Determine the (x, y) coordinate at the center of the cell enclosing the given text.  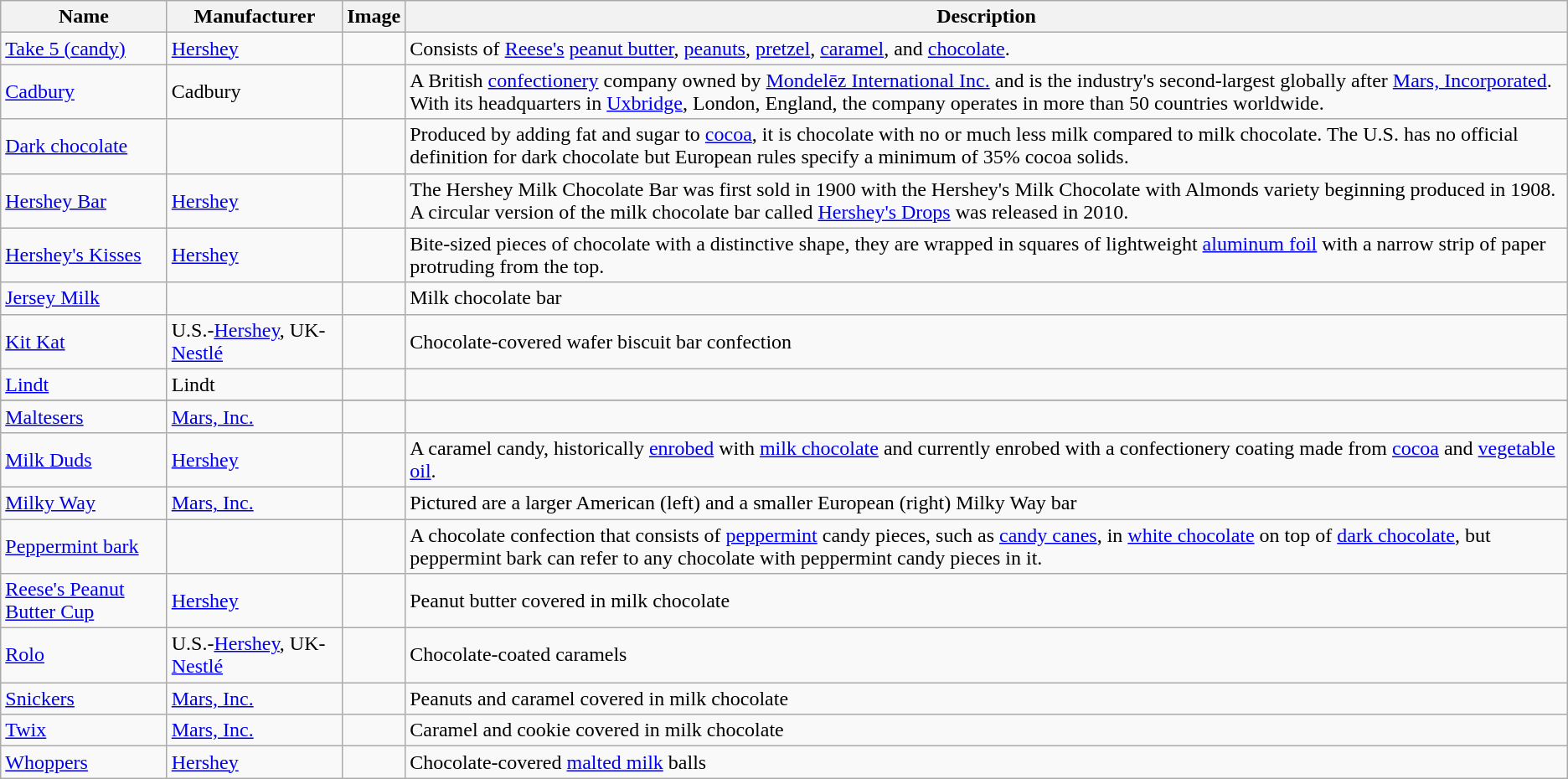
Dark chocolate (84, 146)
Take 5 (candy) (84, 49)
Hershey's Kisses (84, 255)
Maltesers (84, 416)
Milk chocolate bar (987, 298)
Peanuts and caramel covered in milk chocolate (987, 699)
Caramel and cookie covered in milk chocolate (987, 730)
Rolo (84, 655)
Peppermint bark (84, 546)
Name (84, 17)
A caramel candy, historically enrobed with milk chocolate and currently enrobed with a confectionery coating made from cocoa and vegetable oil. (987, 459)
Manufacturer (255, 17)
Jersey Milk (84, 298)
Hershey Bar (84, 201)
Twix (84, 730)
Peanut butter covered in milk chocolate (987, 601)
Image (374, 17)
Reese's Peanut Butter Cup (84, 601)
Snickers (84, 699)
Milk Duds (84, 459)
Whoppers (84, 762)
Chocolate-covered wafer biscuit bar confection (987, 342)
Consists of Reese's peanut butter, peanuts, pretzel, caramel, and chocolate. (987, 49)
Description (987, 17)
Chocolate-covered malted milk balls (987, 762)
Milky Way (84, 503)
Pictured are a larger American (left) and a smaller European (right) Milky Way bar (987, 503)
Chocolate-coated caramels (987, 655)
Kit Kat (84, 342)
